Return [X, Y] of the center of cell containing provided text 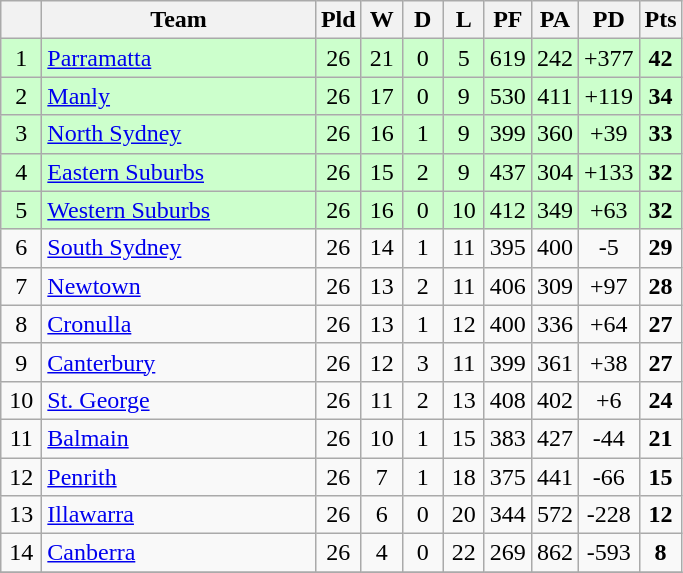
+97 [608, 286]
Canberra [179, 553]
+133 [608, 172]
+39 [608, 134]
572 [554, 515]
28 [660, 286]
402 [554, 400]
269 [508, 553]
242 [554, 58]
18 [464, 477]
St. George [179, 400]
South Sydney [179, 248]
Pts [660, 20]
375 [508, 477]
349 [554, 210]
Manly [179, 96]
+119 [608, 96]
PA [554, 20]
Balmain [179, 438]
Team [179, 20]
+38 [608, 362]
29 [660, 248]
395 [508, 248]
W [382, 20]
+6 [608, 400]
304 [554, 172]
530 [508, 96]
Western Suburbs [179, 210]
+377 [608, 58]
411 [554, 96]
Parramatta [179, 58]
L [464, 20]
North Sydney [179, 134]
+64 [608, 324]
33 [660, 134]
Pld [338, 20]
406 [508, 286]
-228 [608, 515]
-5 [608, 248]
Newtown [179, 286]
361 [554, 362]
441 [554, 477]
D [422, 20]
PF [508, 20]
427 [554, 438]
Illawarra [179, 515]
20 [464, 515]
336 [554, 324]
383 [508, 438]
408 [508, 400]
437 [508, 172]
344 [508, 515]
22 [464, 553]
-593 [608, 553]
17 [382, 96]
360 [554, 134]
24 [660, 400]
-66 [608, 477]
412 [508, 210]
862 [554, 553]
Eastern Suburbs [179, 172]
Cronulla [179, 324]
34 [660, 96]
-44 [608, 438]
Penrith [179, 477]
42 [660, 58]
619 [508, 58]
PD [608, 20]
+63 [608, 210]
309 [554, 286]
Canterbury [179, 362]
